Capture the cell that displays the provided text and extract its [X, Y] central coordinate. 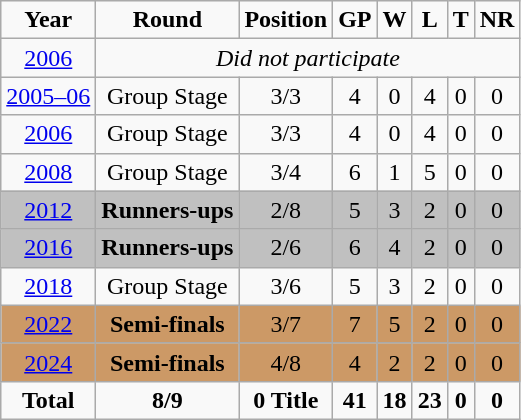
GP [355, 20]
4/8 [286, 362]
3/6 [286, 286]
T [460, 20]
2022 [48, 324]
2012 [48, 210]
Position [286, 20]
41 [355, 400]
NR [497, 20]
7 [355, 324]
Did not participate [308, 58]
18 [394, 400]
23 [430, 400]
Year [48, 20]
3/7 [286, 324]
2018 [48, 286]
Round [168, 20]
2005–06 [48, 96]
2/6 [286, 248]
L [430, 20]
8/9 [168, 400]
2/8 [286, 210]
2016 [48, 248]
Total [48, 400]
2008 [48, 172]
0 Title [286, 400]
W [394, 20]
2024 [48, 362]
1 [394, 172]
3/4 [286, 172]
